Scan for the cell matching the given text and deliver its (X, Y) coordinate at center. 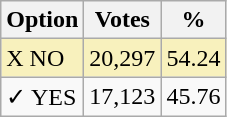
X NO (42, 58)
Option (42, 20)
17,123 (122, 97)
54.24 (194, 58)
% (194, 20)
✓ YES (42, 97)
45.76 (194, 97)
20,297 (122, 58)
Votes (122, 20)
